Scan for the cell matching the given text and deliver its [X, Y] coordinate at center. 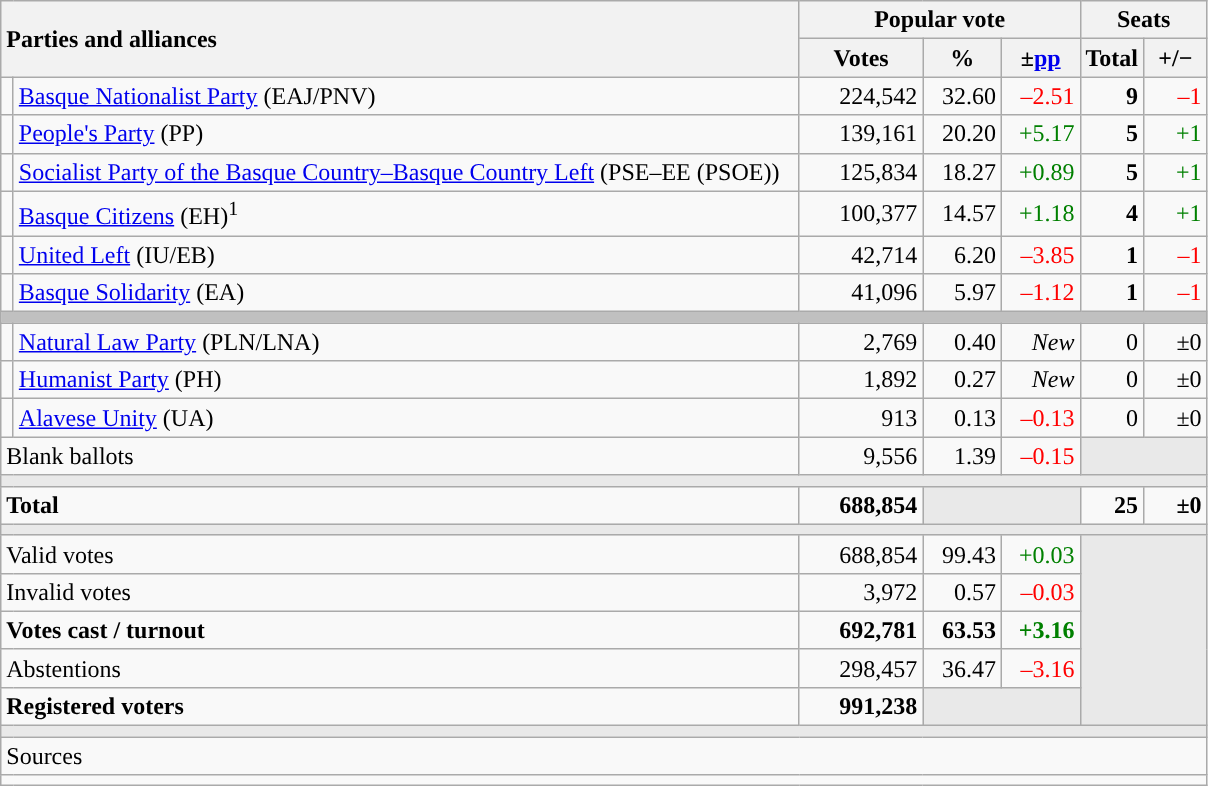
32.60 [962, 96]
Votes [861, 58]
% [962, 58]
Popular vote [940, 20]
+3.16 [1040, 630]
–0.03 [1040, 592]
9 [1112, 96]
+1.18 [1040, 214]
Registered voters [400, 706]
–1.12 [1040, 293]
298,457 [861, 668]
18.27 [962, 172]
991,238 [861, 706]
139,161 [861, 134]
63.53 [962, 630]
Natural Law Party (PLN/LNA) [406, 342]
Abstentions [400, 668]
Socialist Party of the Basque Country–Basque Country Left (PSE–EE (PSOE)) [406, 172]
692,781 [861, 630]
25 [1112, 505]
Basque Nationalist Party (EAJ/PNV) [406, 96]
Parties and alliances [400, 39]
1,892 [861, 380]
Valid votes [400, 554]
–3.85 [1040, 255]
5.97 [962, 293]
0.57 [962, 592]
125,834 [861, 172]
6.20 [962, 255]
Humanist Party (PH) [406, 380]
People's Party (PP) [406, 134]
224,542 [861, 96]
–2.51 [1040, 96]
Alavese Unity (UA) [406, 418]
+5.17 [1040, 134]
Seats [1144, 20]
+0.89 [1040, 172]
0.13 [962, 418]
3,972 [861, 592]
–0.15 [1040, 456]
913 [861, 418]
0.27 [962, 380]
20.20 [962, 134]
Invalid votes [400, 592]
Basque Citizens (EH)1 [406, 214]
1.39 [962, 456]
0.40 [962, 342]
±pp [1040, 58]
42,714 [861, 255]
Basque Solidarity (EA) [406, 293]
+/− [1176, 58]
–0.13 [1040, 418]
41,096 [861, 293]
100,377 [861, 214]
4 [1112, 214]
9,556 [861, 456]
Blank ballots [400, 456]
2,769 [861, 342]
36.47 [962, 668]
Sources [604, 756]
14.57 [962, 214]
99.43 [962, 554]
–3.16 [1040, 668]
United Left (IU/EB) [406, 255]
Votes cast / turnout [400, 630]
+0.03 [1040, 554]
